Return [x, y] of the center of cell containing provided text 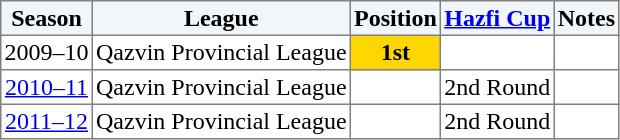
2010–11 [47, 87]
Notes [586, 18]
Season [47, 18]
League [221, 18]
Hazfi Cup [498, 18]
Position [395, 18]
1st [395, 52]
2009–10 [47, 52]
2011–12 [47, 121]
